For the text-containing cell, return its midpoint in (x, y) coordinate format. 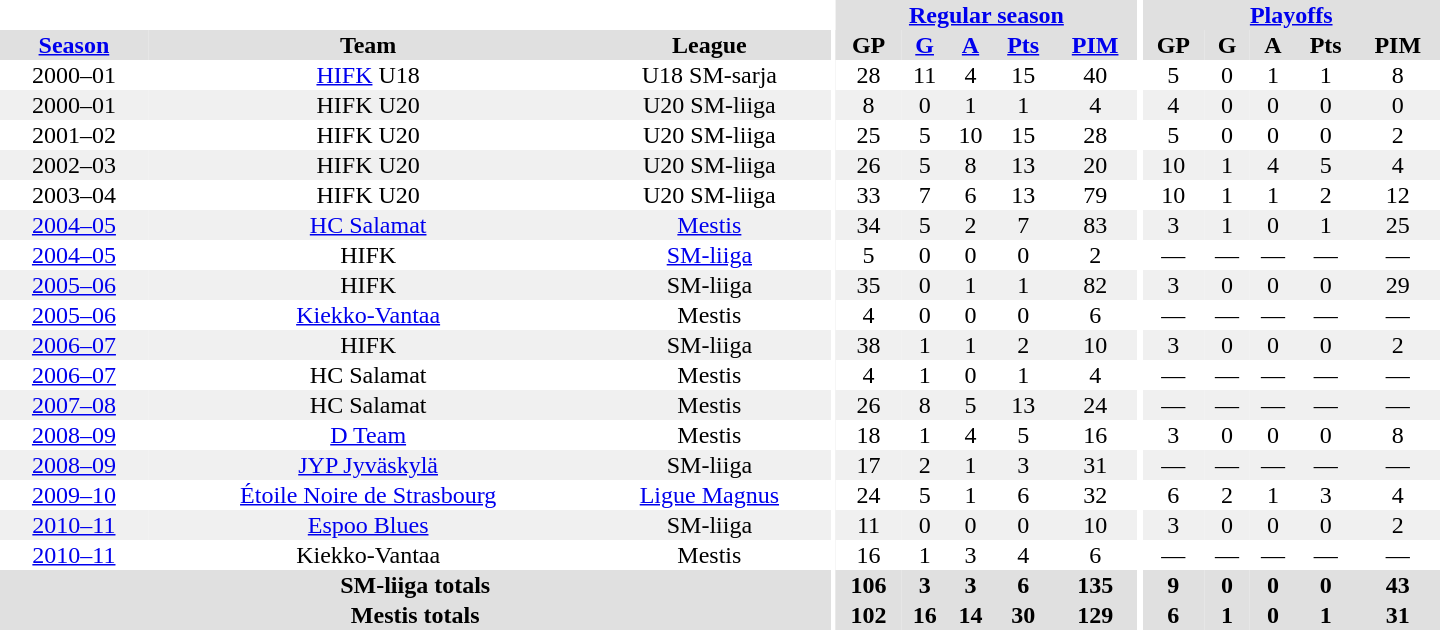
2009–10 (74, 495)
2001–02 (74, 135)
Étoile Noire de Strasbourg (368, 495)
35 (868, 285)
9 (1173, 585)
2007–08 (74, 405)
38 (868, 345)
2003–04 (74, 195)
29 (1398, 285)
17 (868, 465)
102 (868, 615)
30 (1022, 615)
12 (1398, 195)
Season (74, 45)
79 (1095, 195)
2002–03 (74, 165)
20 (1095, 165)
135 (1095, 585)
U18 SM-sarja (709, 75)
Mestis totals (415, 615)
33 (868, 195)
D Team (368, 435)
SM-liiga totals (415, 585)
League (709, 45)
82 (1095, 285)
Team (368, 45)
106 (868, 585)
Regular season (986, 15)
Espoo Blues (368, 525)
18 (868, 435)
HIFK U18 (368, 75)
14 (971, 615)
Playoffs (1291, 15)
Ligue Magnus (709, 495)
40 (1095, 75)
JYP Jyväskylä (368, 465)
129 (1095, 615)
83 (1095, 225)
34 (868, 225)
32 (1095, 495)
43 (1398, 585)
